Return (X, Y) of the center of cell containing provided text 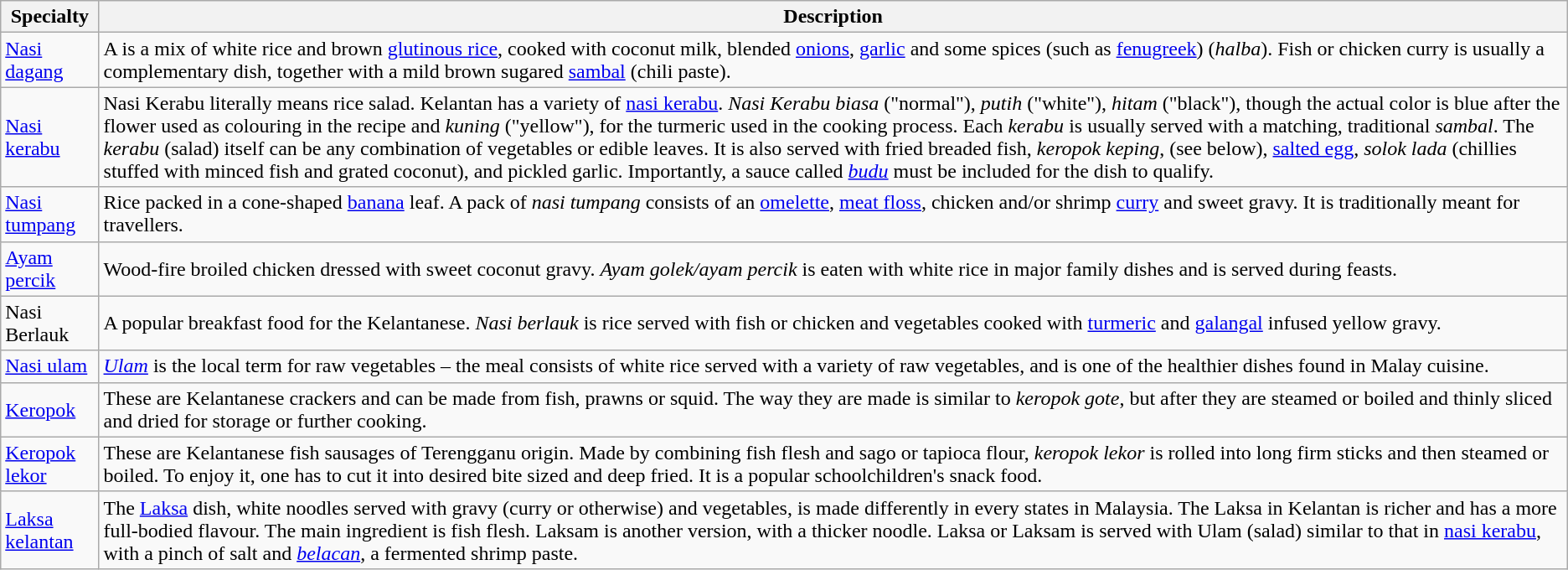
Nasi kerabu (50, 137)
Keropok lekor (50, 464)
Nasi ulam (50, 366)
Nasi Berlauk (50, 324)
Keropok (50, 409)
Ayam percik (50, 268)
Description (833, 17)
Specialty (50, 17)
Laksa kelantan (50, 530)
Nasi tumpang (50, 215)
Nasi dagang (50, 60)
